Scan for the cell matching the given text and deliver its (x, y) coordinate at center. 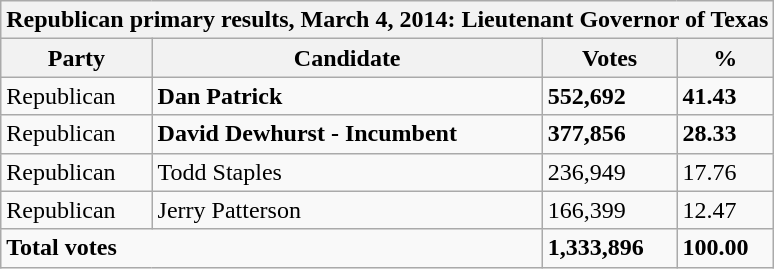
Party (76, 58)
Jerry Patterson (347, 210)
166,399 (610, 210)
Candidate (347, 58)
Total votes (272, 248)
Dan Patrick (347, 96)
28.33 (726, 134)
236,949 (610, 172)
Todd Staples (347, 172)
12.47 (726, 210)
1,333,896 (610, 248)
41.43 (726, 96)
552,692 (610, 96)
Republican primary results, March 4, 2014: Lieutenant Governor of Texas (388, 20)
% (726, 58)
17.76 (726, 172)
377,856 (610, 134)
Votes (610, 58)
100.00 (726, 248)
David Dewhurst - Incumbent (347, 134)
